Scan for the cell matching the given text and deliver its (x, y) coordinate at center. 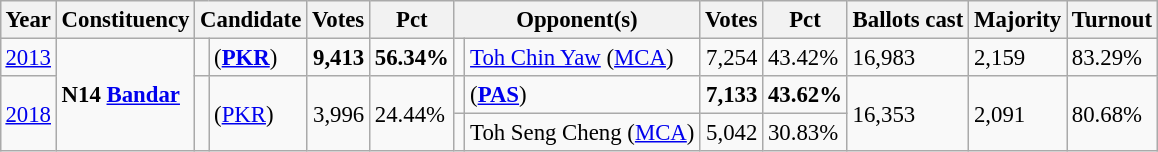
Candidate (251, 20)
Ballots cast (908, 20)
Toh Seng Cheng (MCA) (582, 133)
Constituency (125, 20)
3,996 (338, 114)
5,042 (732, 133)
Turnout (1112, 20)
83.29% (1112, 57)
30.83% (806, 133)
9,413 (338, 57)
24.44% (412, 114)
7,133 (732, 95)
2,159 (1018, 57)
N14 Bandar (125, 94)
Toh Chin Yaw (MCA) (582, 57)
16,353 (908, 114)
2018 (28, 114)
2,091 (1018, 114)
(PAS) (582, 95)
Year (28, 20)
2013 (28, 57)
80.68% (1112, 114)
7,254 (732, 57)
56.34% (412, 57)
43.62% (806, 95)
Opponent(s) (577, 20)
Majority (1018, 20)
43.42% (806, 57)
16,983 (908, 57)
